Search for the cell housing the specified text and yield its (X, Y) center coordinate. 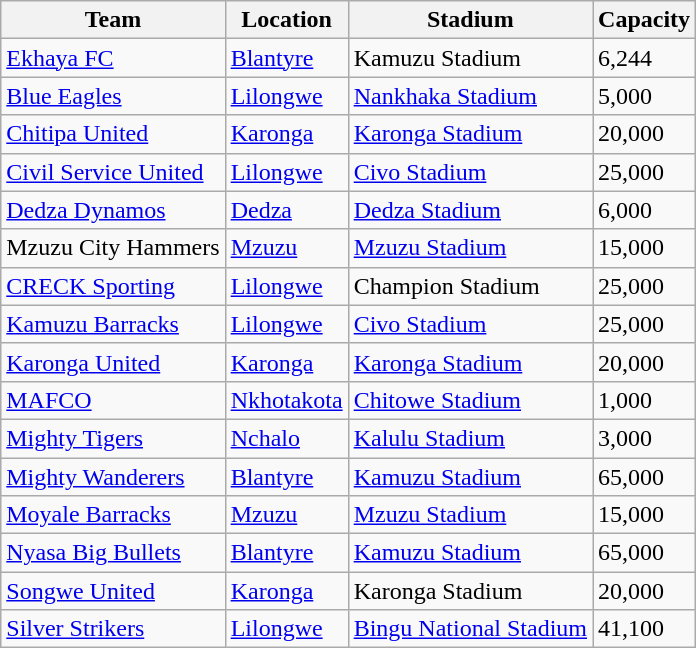
Nkhotakota (286, 400)
41,100 (644, 629)
Nankhaka Stadium (470, 96)
1,000 (644, 400)
CRECK Sporting (113, 286)
3,000 (644, 438)
Dedza Dynamos (113, 210)
Stadium (470, 20)
Blue Eagles (113, 96)
Nchalo (286, 438)
Civil Service United (113, 172)
Songwe United (113, 591)
Location (286, 20)
6,244 (644, 58)
Capacity (644, 20)
Kalulu Stadium (470, 438)
Kamuzu Barracks (113, 324)
Mighty Tigers (113, 438)
Chitowe Stadium (470, 400)
Mzuzu City Hammers (113, 248)
Nyasa Big Bullets (113, 553)
5,000 (644, 96)
MAFCO (113, 400)
Dedza Stadium (470, 210)
Champion Stadium (470, 286)
Ekhaya FC (113, 58)
Team (113, 20)
Karonga United (113, 362)
Silver Strikers (113, 629)
Mighty Wanderers (113, 477)
Moyale Barracks (113, 515)
6,000 (644, 210)
Bingu National Stadium (470, 629)
Chitipa United (113, 134)
Dedza (286, 210)
